Detect which cell encompasses the target text, then output its (x, y) center coordinate. 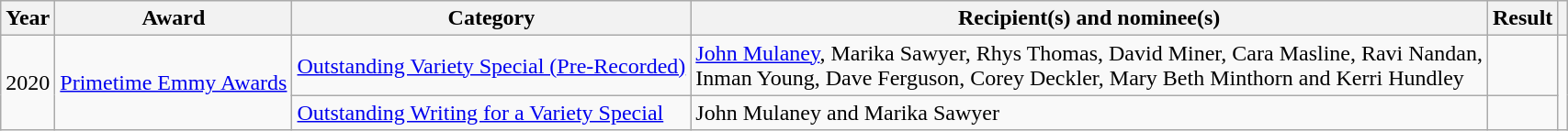
Award (174, 18)
Primetime Emmy Awards (174, 82)
Recipient(s) and nominee(s) (1089, 18)
Outstanding Variety Special (Pre-Recorded) (491, 66)
Category (491, 18)
2020 (28, 82)
Outstanding Writing for a Variety Special (491, 113)
Year (28, 18)
Result (1522, 18)
John Mulaney and Marika Sawyer (1089, 113)
